Find where the given text appears and provide that cell's center as (x, y) coordinate. 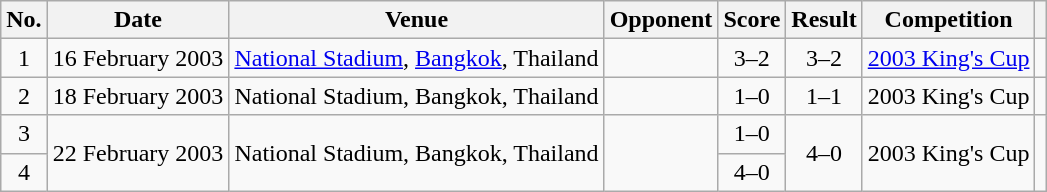
22 February 2003 (138, 153)
Competition (948, 20)
1–1 (824, 96)
Result (824, 20)
Date (138, 20)
3 (24, 134)
Opponent (661, 20)
2 (24, 96)
Score (752, 20)
1 (24, 58)
18 February 2003 (138, 96)
16 February 2003 (138, 58)
Venue (416, 20)
4 (24, 172)
No. (24, 20)
